Scan for the cell matching the given text and deliver its (X, Y) coordinate at center. 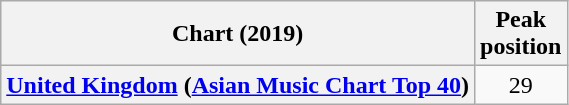
United Kingdom (Asian Music Chart Top 40) (238, 85)
Peakposition (521, 34)
29 (521, 85)
Chart (2019) (238, 34)
